Pinpoint the cell where the given text exists, returning its [x, y] midpoint coordinate. 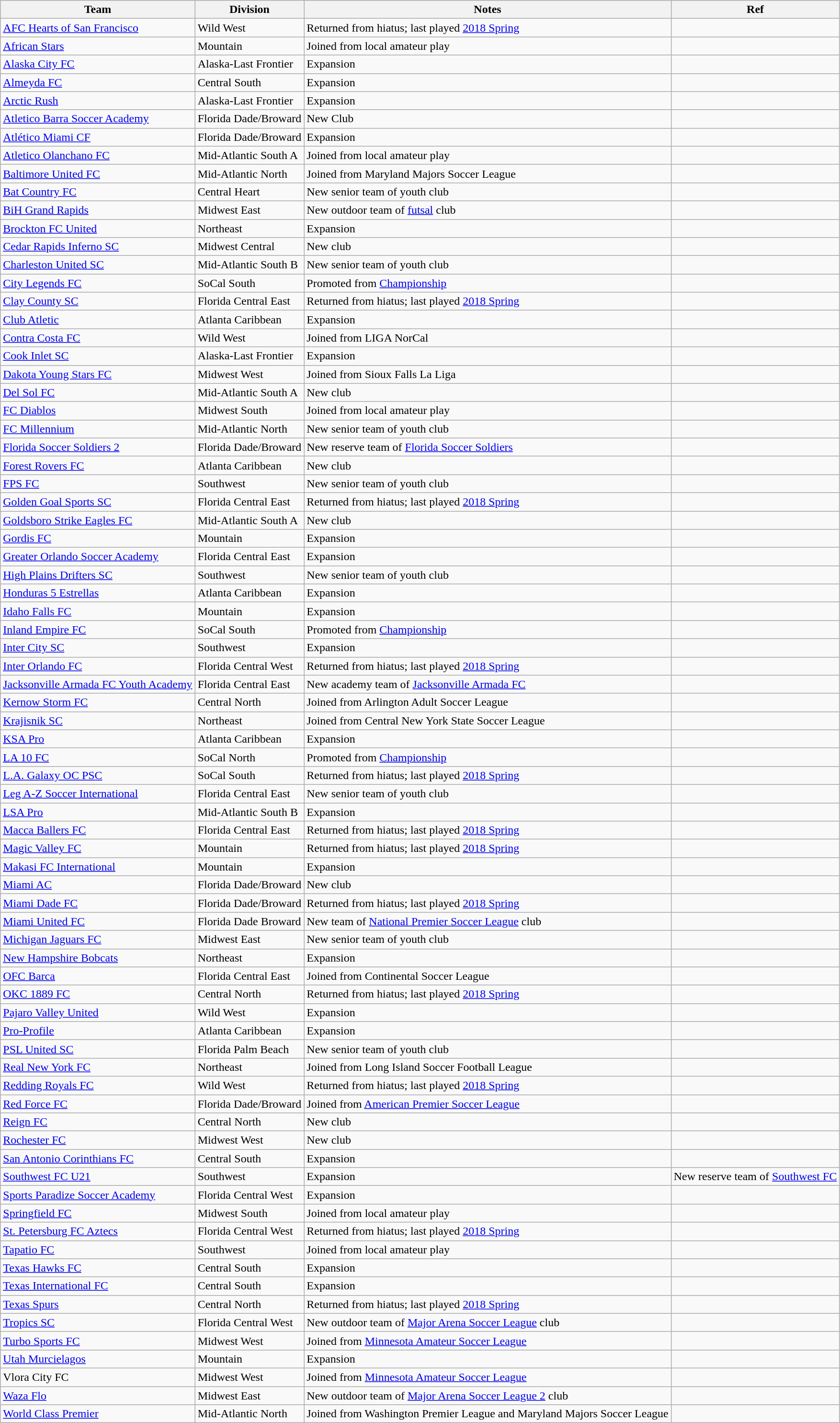
Team [98, 10]
Texas Hawks FC [98, 1268]
Joined from Central New York State Soccer League [488, 721]
SoCal North [250, 757]
Atlético Miami CF [98, 137]
Vlora City FC [98, 1377]
Jacksonville Armada FC Youth Academy [98, 684]
Texas Spurs [98, 1304]
Joined from American Premier Soccer League [488, 1103]
Golden Goal Sports SC [98, 502]
Joined from LIGA NorCal [488, 338]
Miami AC [98, 885]
Arctic Rush [98, 101]
Bat Country FC [98, 192]
Almeyda FC [98, 82]
BiH Grand Rapids [98, 210]
Joined from Arlington Adult Soccer League [488, 702]
St. Petersburg FC Aztecs [98, 1231]
New reserve team of Florida Soccer Soldiers [488, 447]
Leg A-Z Soccer International [98, 793]
Cook Inlet SC [98, 356]
High Plains Drifters SC [98, 575]
Joined from Long Island Soccer Football League [488, 1067]
Pro-Profile [98, 1031]
Joined from Sioux Falls La Liga [488, 374]
OFC Barca [98, 976]
Inter Orlando FC [98, 666]
Contra Costa FC [98, 338]
New Club [488, 119]
KSA Pro [98, 739]
Club Atletic [98, 320]
Central Heart [250, 192]
Redding Royals FC [98, 1085]
Atletico Barra Soccer Academy [98, 119]
AFC Hearts of San Francisco [98, 28]
New outdoor team of Major Arena Soccer League 2 club [488, 1396]
Turbo Sports FC [98, 1341]
Clay County SC [98, 301]
City Legends FC [98, 283]
Alaska City FC [98, 64]
Magic Valley FC [98, 849]
Goldsboro Strike Eagles FC [98, 520]
Joined from Continental Soccer League [488, 976]
Tapatio FC [98, 1250]
Krajisnik SC [98, 721]
Honduras 5 Estrellas [98, 593]
New Hampshire Bobcats [98, 958]
FC Diablos [98, 411]
San Antonio Corinthians FC [98, 1159]
Forest Rovers FC [98, 465]
Gordis FC [98, 539]
Florida Soccer Soldiers 2 [98, 447]
FPS FC [98, 483]
Dakota Young Stars FC [98, 374]
New outdoor team of Major Arena Soccer League club [488, 1322]
Atletico Olanchano FC [98, 155]
New reserve team of Southwest FC [755, 1177]
Del Sol FC [98, 392]
LA 10 FC [98, 757]
Macca Ballers FC [98, 830]
New team of National Premier Soccer League club [488, 921]
Waza Flo [98, 1396]
LSA Pro [98, 812]
Texas International FC [98, 1286]
Baltimore United FC [98, 173]
Joined from Washington Premier League and Maryland Majors Soccer League [488, 1414]
World Class Premier [98, 1414]
Greater Orlando Soccer Academy [98, 557]
Notes [488, 10]
Makasi FC International [98, 867]
OKC 1889 FC [98, 994]
Charleston United SC [98, 265]
Kernow Storm FC [98, 702]
FC Millennium [98, 429]
Pajaro Valley United [98, 1012]
Ref [755, 10]
Division [250, 10]
New outdoor team of futsal club [488, 210]
Red Force FC [98, 1103]
Miami Dade FC [98, 903]
Midwest Central [250, 247]
Cedar Rapids Inferno SC [98, 247]
Inter City SC [98, 648]
Miami United FC [98, 921]
Florida Palm Beach [250, 1049]
Southwest FC U21 [98, 1177]
Inland Empire FC [98, 630]
Sports Paradize Soccer Academy [98, 1195]
Utah Murcielagos [98, 1359]
Reign FC [98, 1122]
PSL United SC [98, 1049]
Tropics SC [98, 1322]
Real New York FC [98, 1067]
Michigan Jaguars FC [98, 940]
Joined from Maryland Majors Soccer League [488, 173]
New academy team of Jacksonville Armada FC [488, 684]
Idaho Falls FC [98, 611]
Rochester FC [98, 1140]
Springfield FC [98, 1213]
L.A. Galaxy OC PSC [98, 775]
Florida Dade Broward [250, 921]
African Stars [98, 46]
Brockton FC United [98, 229]
